Return the [X, Y] coordinate for the center point of the cell that contains the specified text.  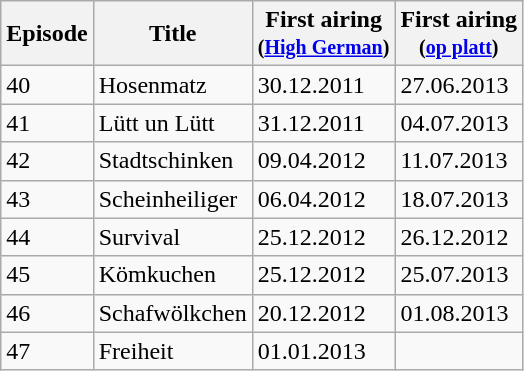
40 [47, 85]
01.01.2013 [324, 351]
27.06.2013 [459, 85]
09.04.2012 [324, 161]
Lütt un Lütt [172, 123]
30.12.2011 [324, 85]
Survival [172, 237]
11.07.2013 [459, 161]
44 [47, 237]
45 [47, 275]
First airing(op platt) [459, 34]
42 [47, 161]
18.07.2013 [459, 199]
31.12.2011 [324, 123]
25.07.2013 [459, 275]
04.07.2013 [459, 123]
41 [47, 123]
Episode [47, 34]
Scheinheiliger [172, 199]
Hosenmatz [172, 85]
46 [47, 313]
20.12.2012 [324, 313]
26.12.2012 [459, 237]
01.08.2013 [459, 313]
Kömkuchen [172, 275]
06.04.2012 [324, 199]
Schafwölkchen [172, 313]
Stadtschinken [172, 161]
First airing(High German) [324, 34]
47 [47, 351]
43 [47, 199]
Freiheit [172, 351]
Title [172, 34]
